Identify which cell holds the provided text, then report its (x, y) central coordinate. 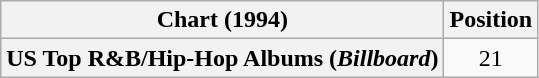
US Top R&B/Hip-Hop Albums (Billboard) (222, 58)
Position (491, 20)
21 (491, 58)
Chart (1994) (222, 20)
